Identify which cell holds the provided text, then report its [x, y] central coordinate. 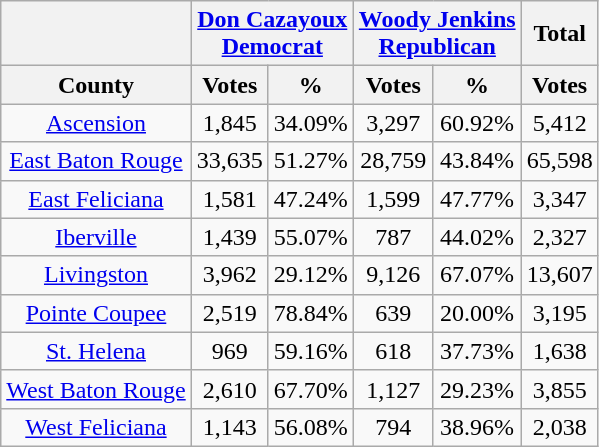
1,439 [230, 237]
56.08% [310, 427]
65,598 [560, 161]
1,638 [560, 351]
St. Helena [96, 351]
3,195 [560, 313]
East Feliciana [96, 199]
2,327 [560, 237]
Iberville [96, 237]
3,962 [230, 275]
East Baton Rouge [96, 161]
3,855 [560, 389]
5,412 [560, 123]
67.70% [310, 389]
1,599 [393, 199]
51.27% [310, 161]
1,845 [230, 123]
787 [393, 237]
West Feliciana [96, 427]
3,347 [560, 199]
2,519 [230, 313]
639 [393, 313]
34.09% [310, 123]
3,297 [393, 123]
1,581 [230, 199]
44.02% [477, 237]
20.00% [477, 313]
1,143 [230, 427]
Pointe Coupee [96, 313]
38.96% [477, 427]
9,126 [393, 275]
13,607 [560, 275]
County [96, 85]
78.84% [310, 313]
55.07% [310, 237]
47.77% [477, 199]
1,127 [393, 389]
Livingston [96, 275]
618 [393, 351]
West Baton Rouge [96, 389]
794 [393, 427]
Total [560, 34]
Ascension [96, 123]
47.24% [310, 199]
59.16% [310, 351]
33,635 [230, 161]
2,610 [230, 389]
969 [230, 351]
29.23% [477, 389]
67.07% [477, 275]
Don CazayouxDemocrat [272, 34]
43.84% [477, 161]
29.12% [310, 275]
Woody JenkinsRepublican [437, 34]
60.92% [477, 123]
2,038 [560, 427]
37.73% [477, 351]
28,759 [393, 161]
